Determine the [x, y] coordinate at the center of the cell enclosing the given text.  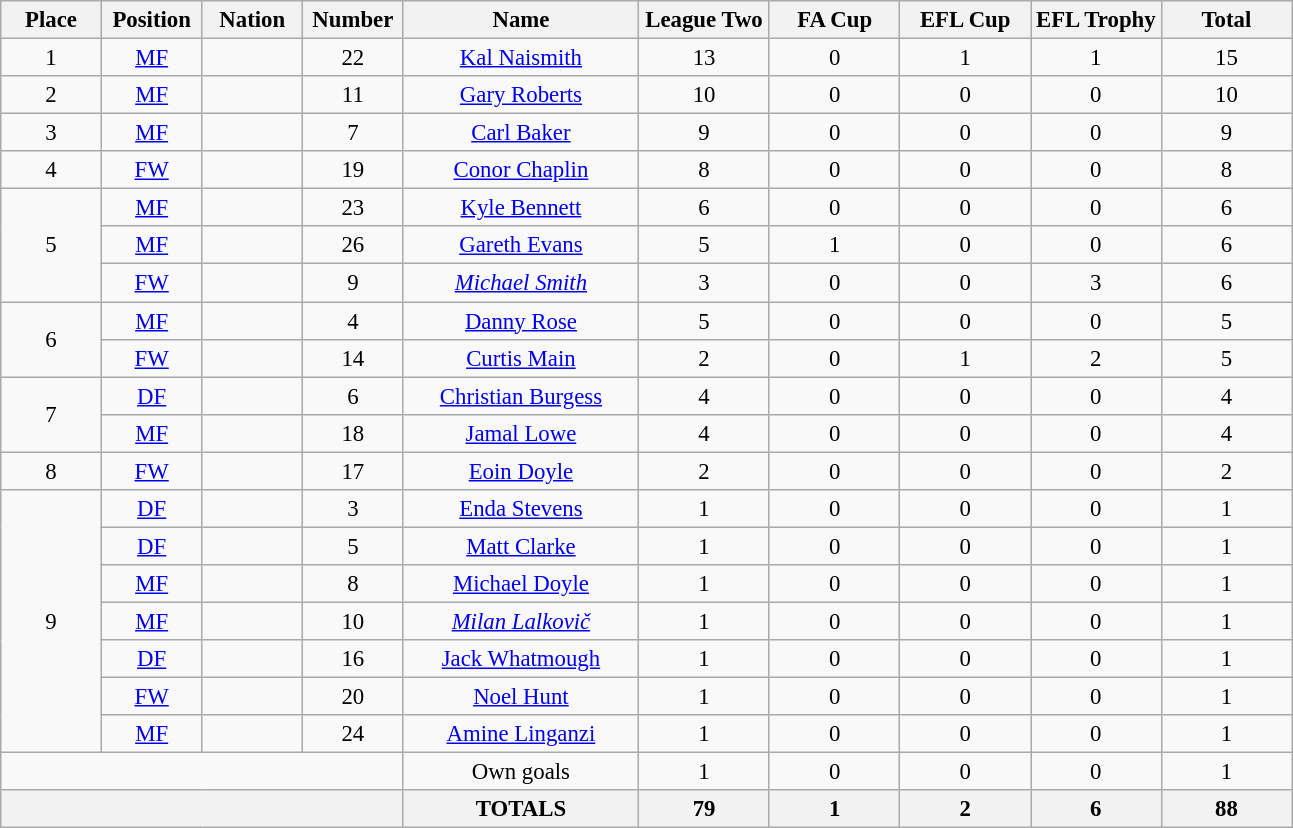
Jamal Lowe [521, 433]
Place [52, 20]
Own goals [521, 772]
Amine Linganzi [521, 734]
79 [704, 809]
17 [354, 471]
Position [152, 20]
Name [521, 20]
TOTALS [521, 809]
FA Cup [834, 20]
EFL Cup [966, 20]
League Two [704, 20]
Michael Smith [521, 283]
Total [1226, 20]
20 [354, 697]
Eoin Doyle [521, 471]
Enda Stevens [521, 509]
Kal Naismith [521, 58]
11 [354, 95]
19 [354, 170]
Number [354, 20]
24 [354, 734]
Christian Burgess [521, 396]
Conor Chaplin [521, 170]
Gary Roberts [521, 95]
15 [1226, 58]
Jack Whatmough [521, 659]
Matt Clarke [521, 546]
Milan Lalkovič [521, 621]
EFL Trophy [1096, 20]
22 [354, 58]
Danny Rose [521, 321]
Nation [252, 20]
Gareth Evans [521, 245]
Carl Baker [521, 133]
26 [354, 245]
18 [354, 433]
Kyle Bennett [521, 208]
Noel Hunt [521, 697]
14 [354, 358]
Michael Doyle [521, 584]
88 [1226, 809]
23 [354, 208]
16 [354, 659]
13 [704, 58]
Curtis Main [521, 358]
